Find where the given text appears and provide that cell's center as [x, y] coordinate. 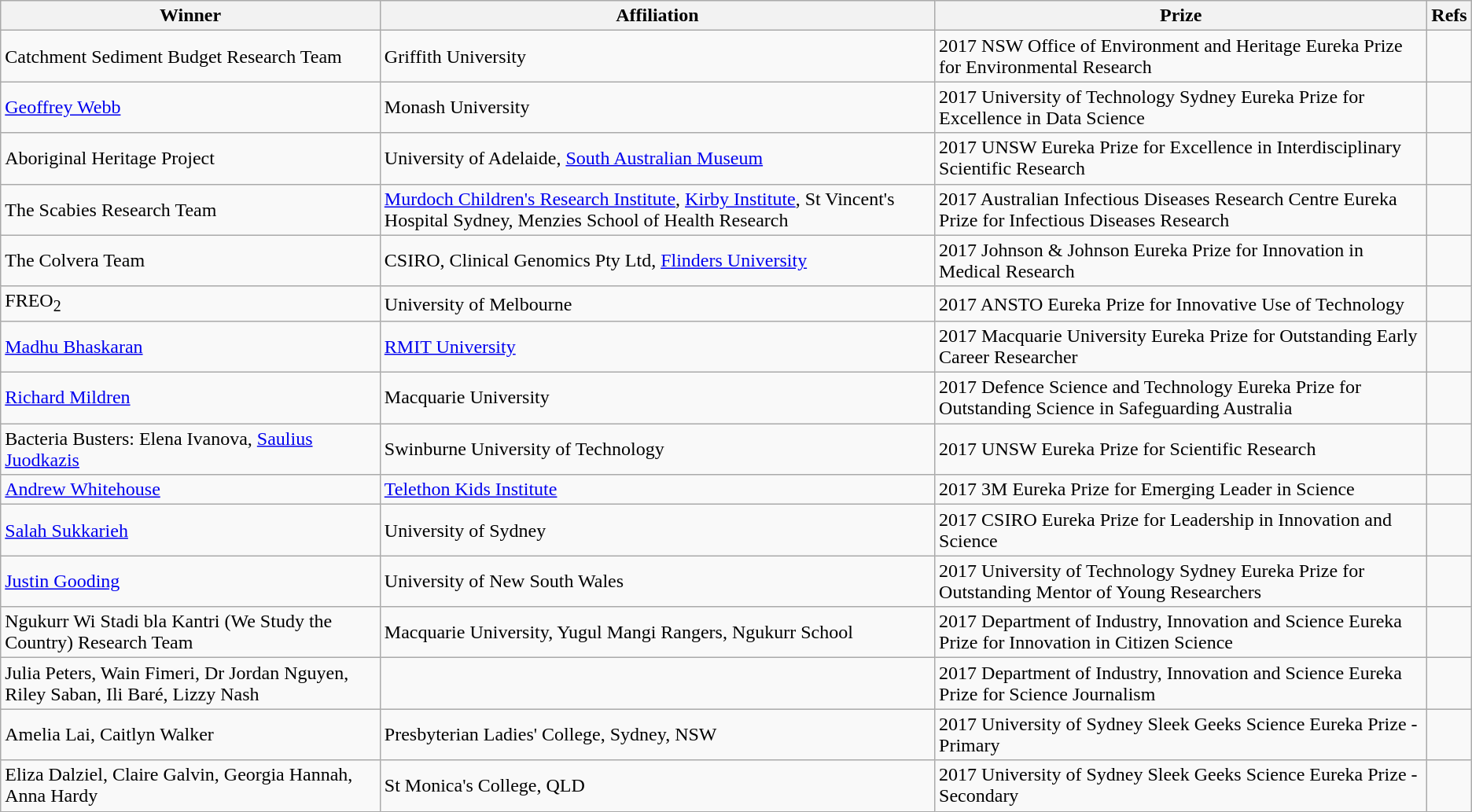
St Monica's College, QLD [657, 786]
RMIT University [657, 346]
Monash University [657, 107]
CSIRO, Clinical Genomics Pty Ltd, Flinders University [657, 261]
2017 UNSW Eureka Prize for Scientific Research [1181, 450]
Catchment Sediment Budget Research Team [190, 57]
Andrew Whitehouse [190, 490]
Affiliation [657, 16]
Amelia Lai, Caitlyn Walker [190, 734]
Eliza Dalziel, Claire Galvin, Georgia Hannah, Anna Hardy [190, 786]
Justin Gooding [190, 582]
2017 NSW Office of Environment and Heritage Eureka Prize for Environmental Research [1181, 57]
Richard Mildren [190, 398]
Salah Sukkarieh [190, 530]
2017 University of Technology Sydney Eureka Prize for Outstanding Mentor of Young Researchers [1181, 582]
University of Adelaide, South Australian Museum [657, 159]
Bacteria Busters: Elena Ivanova, Saulius Juodkazis [190, 450]
Refs [1449, 16]
2017 ANSTO Eureka Prize for Innovative Use of Technology [1181, 303]
Griffith University [657, 57]
Prize [1181, 16]
Geoffrey Webb [190, 107]
The Scabies Research Team [190, 209]
University of New South Wales [657, 582]
Julia Peters, Wain Fimeri, Dr Jordan Nguyen, Riley Saban, Ili Baré, Lizzy Nash [190, 684]
2017 Australian Infectious Diseases Research Centre Eureka Prize for Infectious Diseases Research [1181, 209]
University of Sydney [657, 530]
Winner [190, 16]
2017 3M Eureka Prize for Emerging Leader in Science [1181, 490]
The Colvera Team [190, 261]
Macquarie University, Yugul Mangi Rangers, Ngukurr School [657, 632]
Ngukurr Wi Stadi bla Kantri (We Study the Country) Research Team [190, 632]
Madhu Bhaskaran [190, 346]
Macquarie University [657, 398]
2017 Department of Industry, Innovation and Science Eureka Prize for Innovation in Citizen Science [1181, 632]
2017 UNSW Eureka Prize for Excellence in Interdisciplinary Scientific Research [1181, 159]
2017 University of Technology Sydney Eureka Prize for Excellence in Data Science [1181, 107]
University of Melbourne [657, 303]
FREO2 [190, 303]
2017 University of Sydney Sleek Geeks Science Eureka Prize - Secondary [1181, 786]
2017 Department of Industry, Innovation and Science Eureka Prize for Science Journalism [1181, 684]
2017 Defence Science and Technology Eureka Prize for Outstanding Science in Safeguarding Australia [1181, 398]
2017 Johnson & Johnson Eureka Prize for Innovation in Medical Research [1181, 261]
Presbyterian Ladies' College, Sydney, NSW [657, 734]
Swinburne University of Technology [657, 450]
Aboriginal Heritage Project [190, 159]
Murdoch Children's Research Institute, Kirby Institute, St Vincent's Hospital Sydney, Menzies School of Health Research [657, 209]
2017 University of Sydney Sleek Geeks Science Eureka Prize - Primary [1181, 734]
Telethon Kids Institute [657, 490]
2017 Macquarie University Eureka Prize for Outstanding Early Career Researcher [1181, 346]
2017 CSIRO Eureka Prize for Leadership in Innovation and Science [1181, 530]
